Search for the cell housing the specified text and yield its (x, y) center coordinate. 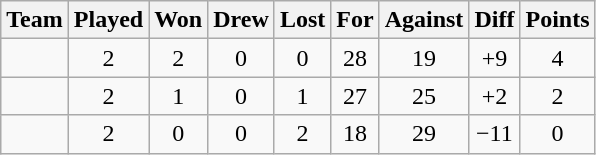
Played (108, 20)
Against (424, 20)
29 (424, 134)
+9 (494, 58)
−11 (494, 134)
4 (558, 58)
18 (355, 134)
28 (355, 58)
25 (424, 96)
19 (424, 58)
For (355, 20)
Won (178, 20)
Diff (494, 20)
Points (558, 20)
Lost (302, 20)
27 (355, 96)
Team (35, 20)
Drew (242, 20)
+2 (494, 96)
